Identify which cell holds the provided text, then report its [X, Y] central coordinate. 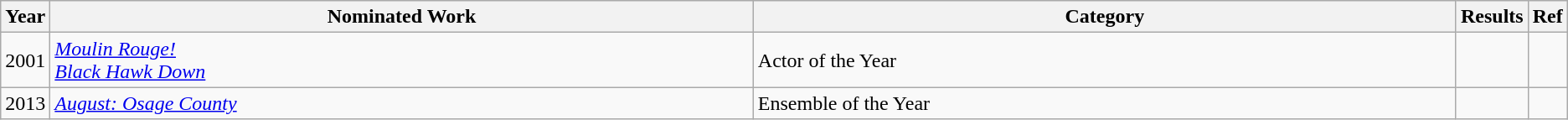
Nominated Work [402, 17]
Year [25, 17]
Actor of the Year [1104, 60]
Results [1492, 17]
Moulin Rouge!Black Hawk Down [402, 60]
2013 [25, 103]
2001 [25, 60]
Ensemble of the Year [1104, 103]
Ref [1548, 17]
Category [1104, 17]
August: Osage County [402, 103]
